For the text-containing cell, return its midpoint in (X, Y) coordinate format. 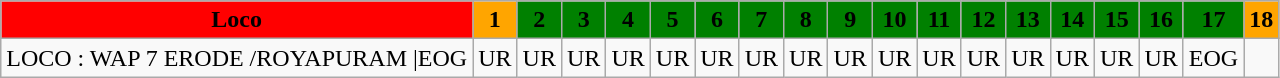
Loco (237, 20)
16 (1161, 20)
EOG (1213, 58)
15 (1116, 20)
6 (717, 20)
17 (1213, 20)
7 (761, 20)
5 (672, 20)
4 (628, 20)
14 (1072, 20)
10 (894, 20)
1 (495, 20)
3 (583, 20)
12 (983, 20)
LOCO : WAP 7 ERODE /ROYAPURAM |EOG (237, 58)
18 (1262, 20)
11 (939, 20)
8 (806, 20)
2 (539, 20)
9 (850, 20)
13 (1028, 20)
